Output the (x, y) coordinate of the center of the cell containing the given text.  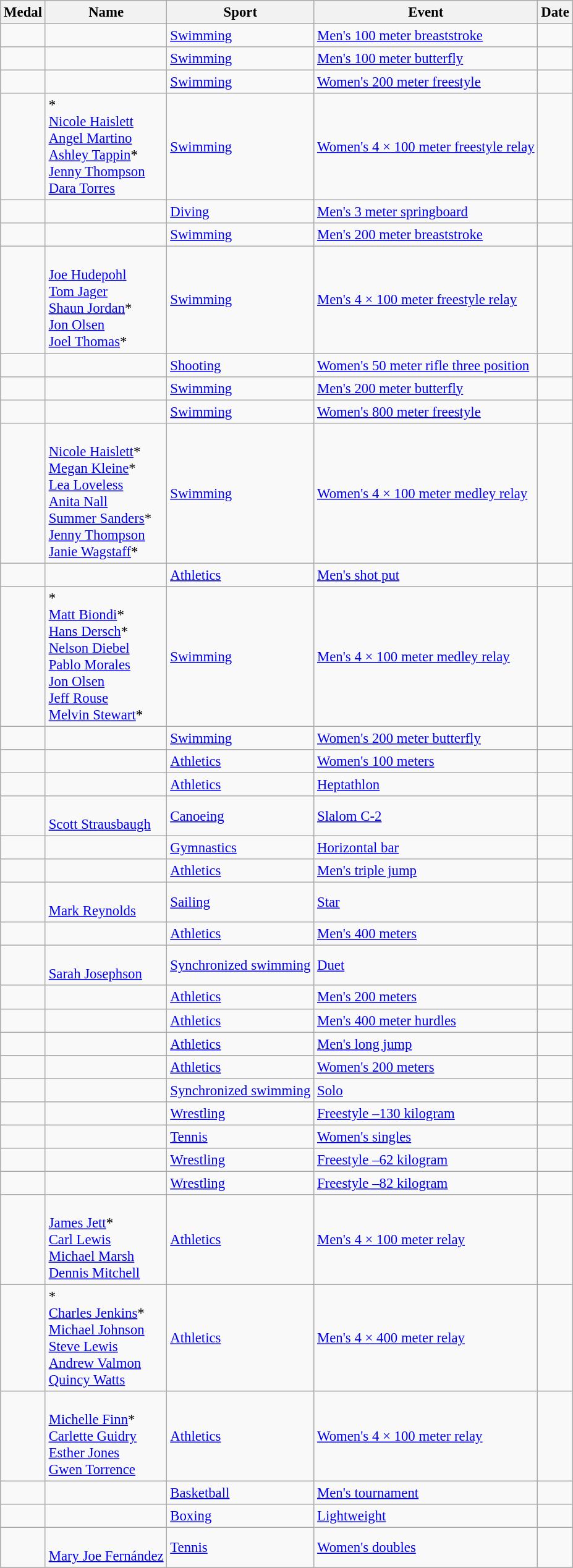
Basketball (240, 1493)
Women's 4 × 100 meter freestyle relay (426, 147)
Nicole Haislett*Megan Kleine*Lea LovelessAnita NallSummer Sanders*Jenny ThompsonJanie Wagstaff* (106, 493)
Men's long jump (426, 1044)
Boxing (240, 1516)
Women's 50 meter rifle three position (426, 365)
Star (426, 902)
Medal (23, 12)
Heptathlon (426, 784)
Gymnastics (240, 848)
Men's 100 meter butterfly (426, 59)
Women's doubles (426, 1548)
Women's 200 meter freestyle (426, 82)
Men's tournament (426, 1493)
Mary Joe Fernández (106, 1548)
Freestyle –82 kilogram (426, 1183)
Women's 800 meter freestyle (426, 412)
Women's 100 meters (426, 761)
Men's 4 × 100 meter relay (426, 1240)
Shooting (240, 365)
Men's 200 meter breaststroke (426, 235)
*Matt Biondi*Hans Dersch*Nelson DiebelPablo MoralesJon OlsenJeff RouseMelvin Stewart* (106, 656)
Scott Strausbaugh (106, 816)
Sailing (240, 902)
Slalom C-2 (426, 816)
Freestyle –62 kilogram (426, 1160)
Men's 4 × 400 meter relay (426, 1339)
Women's 4 × 100 meter medley relay (426, 493)
Michelle Finn*Carlette GuidryEsther JonesGwen Torrence (106, 1436)
Solo (426, 1090)
Diving (240, 212)
Men's 3 meter springboard (426, 212)
Women's 4 × 100 meter relay (426, 1436)
Horizontal bar (426, 848)
Mark Reynolds (106, 902)
Men's triple jump (426, 871)
Men's 400 meters (426, 934)
Sport (240, 12)
*Nicole HaislettAngel MartinoAshley Tappin*Jenny ThompsonDara Torres (106, 147)
Men's 200 meters (426, 998)
Women's 200 meters (426, 1067)
Joe HudepohlTom JagerShaun Jordan*Jon OlsenJoel Thomas* (106, 300)
Freestyle –130 kilogram (426, 1114)
Lightweight (426, 1516)
*Charles Jenkins*Michael JohnsonSteve LewisAndrew ValmonQuincy Watts (106, 1339)
Date (555, 12)
Men's 200 meter butterfly (426, 388)
Women's 200 meter butterfly (426, 738)
Men's 100 meter breaststroke (426, 36)
Duet (426, 965)
Men's shot put (426, 575)
Women's singles (426, 1137)
Men's 4 × 100 meter medley relay (426, 656)
James Jett*Carl LewisMichael MarshDennis Mitchell (106, 1240)
Event (426, 12)
Men's 400 meter hurdles (426, 1020)
Sarah Josephson (106, 965)
Name (106, 12)
Canoeing (240, 816)
Men's 4 × 100 meter freestyle relay (426, 300)
